Locate the cell with the specified text and output its [x, y] center coordinate. 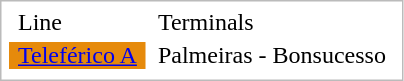
Line [78, 22]
Teleférico A [78, 56]
Palmeiras - Bonsucesso [272, 56]
Terminals [272, 22]
